Provide the (X, Y) coordinate of the cell's center where the given text is located.  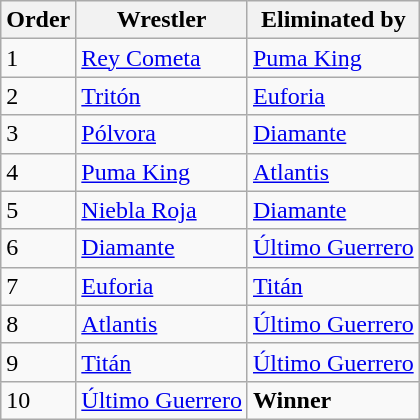
2 (38, 96)
4 (38, 172)
8 (38, 324)
7 (38, 286)
6 (38, 248)
Niebla Roja (162, 210)
5 (38, 210)
Eliminated by (333, 20)
9 (38, 362)
Pólvora (162, 134)
10 (38, 400)
Rey Cometa (162, 58)
Tritón (162, 96)
Wrestler (162, 20)
Order (38, 20)
3 (38, 134)
1 (38, 58)
Winner (333, 400)
